Extract the (X, Y) coordinate from the center of the cell holding the provided text.  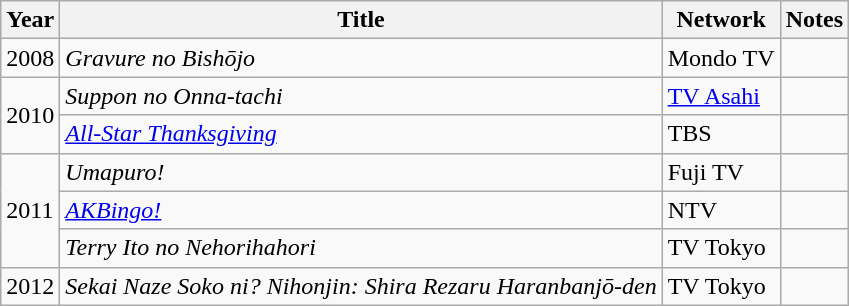
TBS (721, 134)
Terry Ito no Nehorihahori (361, 248)
2012 (30, 286)
NTV (721, 210)
2010 (30, 115)
2008 (30, 58)
2011 (30, 210)
All-Star Thanksgiving (361, 134)
Mondo TV (721, 58)
Year (30, 20)
Umapuro! (361, 172)
Suppon no Onna-tachi (361, 96)
Sekai Naze Soko ni? Nihonjin: Shira Rezaru Haranbanjō-den (361, 286)
Network (721, 20)
AKBingo! (361, 210)
Fuji TV (721, 172)
Gravure no Bishōjo (361, 58)
Notes (814, 20)
Title (361, 20)
TV Asahi (721, 96)
